Detect which cell encompasses the target text, then output its (X, Y) center coordinate. 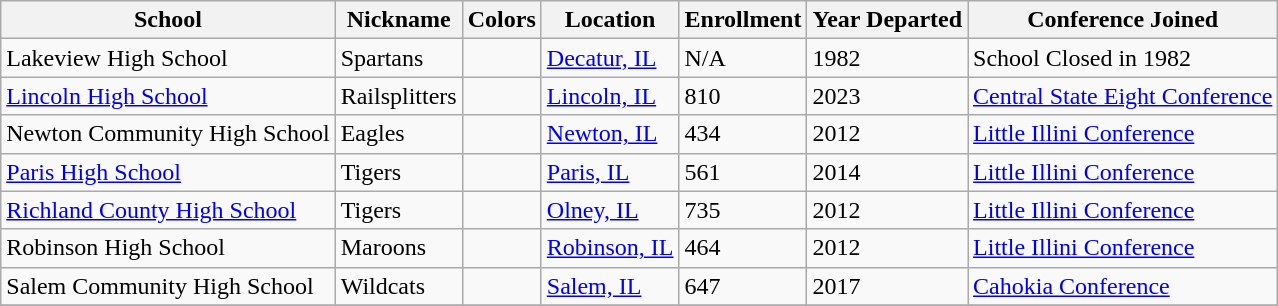
School (168, 20)
Robinson, IL (610, 248)
Location (610, 20)
Salem, IL (610, 286)
Maroons (398, 248)
1982 (888, 58)
2017 (888, 286)
N/A (743, 58)
Newton Community High School (168, 134)
561 (743, 172)
Year Departed (888, 20)
Lakeview High School (168, 58)
Central State Eight Conference (1123, 96)
School Closed in 1982 (1123, 58)
Paris High School (168, 172)
Eagles (398, 134)
810 (743, 96)
Robinson High School (168, 248)
Olney, IL (610, 210)
Paris, IL (610, 172)
647 (743, 286)
Railsplitters (398, 96)
Nickname (398, 20)
Colors (502, 20)
2023 (888, 96)
Wildcats (398, 286)
Salem Community High School (168, 286)
Enrollment (743, 20)
Decatur, IL (610, 58)
735 (743, 210)
434 (743, 134)
Conference Joined (1123, 20)
464 (743, 248)
Richland County High School (168, 210)
Newton, IL (610, 134)
Cahokia Conference (1123, 286)
Lincoln, IL (610, 96)
Spartans (398, 58)
2014 (888, 172)
Lincoln High School (168, 96)
